Locate the cell with the specified text and output its (x, y) center coordinate. 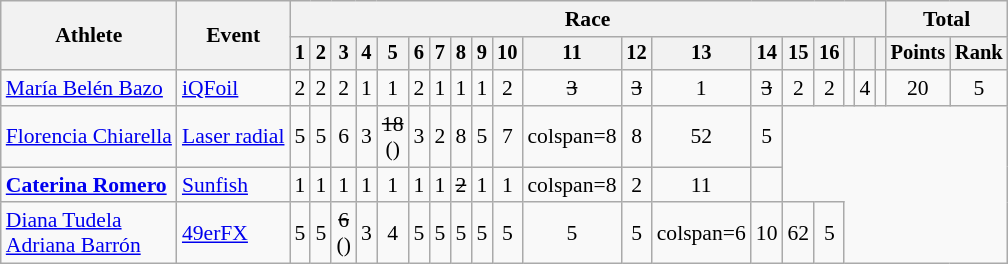
Florencia Chiarella (89, 136)
62 (798, 234)
14 (767, 54)
María Belén Bazo (89, 88)
Points (918, 54)
13 (702, 54)
16 (829, 54)
Caterina Romero (89, 185)
52 (702, 136)
Total (947, 19)
15 (798, 54)
Diana TudelaAdriana Barrón (89, 234)
iQFoil (234, 88)
Athlete (89, 36)
colspan=6 (702, 234)
12 (637, 54)
Rank (979, 54)
Laser radial (234, 136)
6() (344, 234)
18() (393, 136)
49erFX (234, 234)
9 (482, 54)
Sunfish (234, 185)
20 (918, 88)
Race (588, 19)
Event (234, 36)
